Capture the cell that displays the provided text and extract its (x, y) central coordinate. 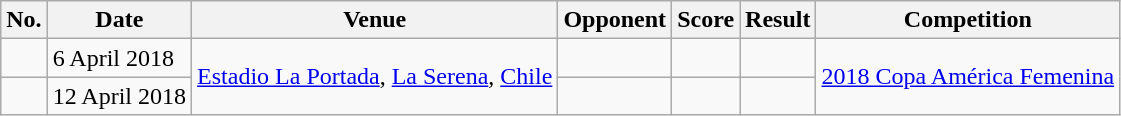
Opponent (615, 20)
Date (119, 20)
Result (778, 20)
Score (706, 20)
No. (24, 20)
Venue (375, 20)
12 April 2018 (119, 96)
Estadio La Portada, La Serena, Chile (375, 77)
6 April 2018 (119, 58)
Competition (968, 20)
2018 Copa América Femenina (968, 77)
